Capture the cell that displays the provided text and extract its (X, Y) central coordinate. 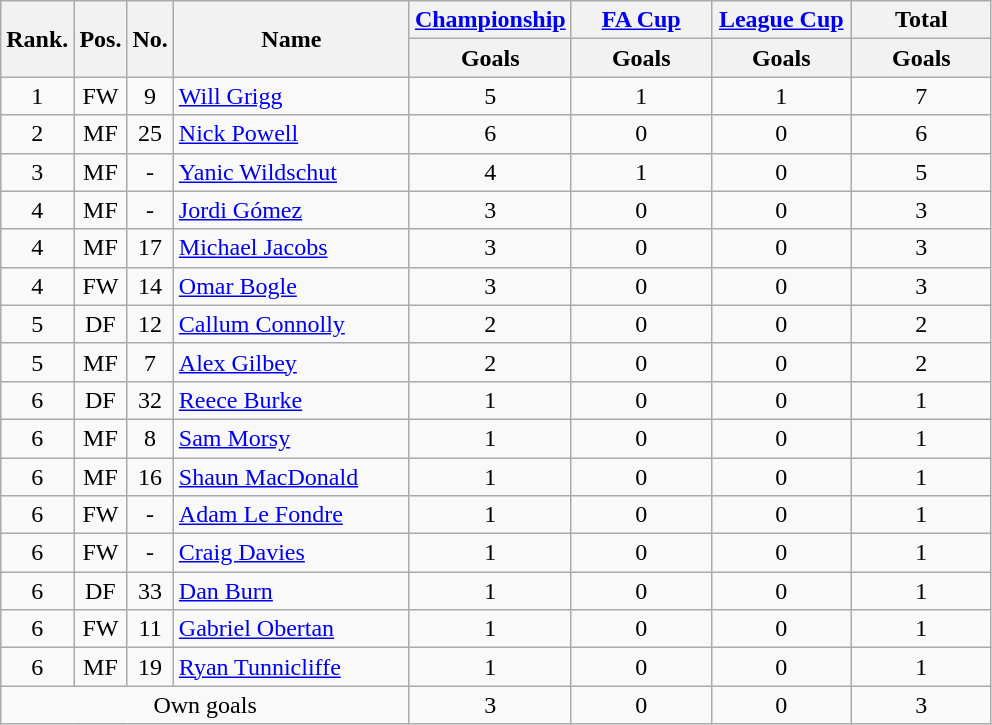
Championship (490, 20)
8 (150, 438)
FA Cup (641, 20)
Nick Powell (291, 134)
No. (150, 39)
16 (150, 477)
Total (921, 20)
Callum Connolly (291, 324)
25 (150, 134)
19 (150, 667)
League Cup (781, 20)
12 (150, 324)
Omar Bogle (291, 286)
Name (291, 39)
Adam Le Fondre (291, 515)
Shaun MacDonald (291, 477)
Pos. (100, 39)
Rank. (38, 39)
9 (150, 96)
Own goals (206, 705)
Craig Davies (291, 553)
Jordi Gómez (291, 210)
11 (150, 629)
Alex Gilbey (291, 362)
Sam Morsy (291, 438)
14 (150, 286)
Ryan Tunnicliffe (291, 667)
33 (150, 591)
32 (150, 400)
17 (150, 248)
Reece Burke (291, 400)
Michael Jacobs (291, 248)
Dan Burn (291, 591)
Gabriel Obertan (291, 629)
Will Grigg (291, 96)
Yanic Wildschut (291, 172)
